Provide the [x, y] coordinate of the cell's center where the given text is located.  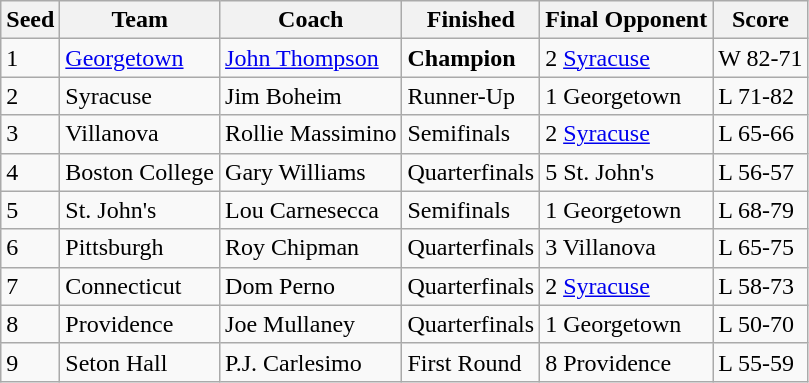
5 St. John's [626, 172]
L 56-57 [760, 172]
Finished [471, 20]
Seed [30, 20]
8 Providence [626, 362]
Final Opponent [626, 20]
Seton Hall [140, 362]
P.J. Carlesimo [311, 362]
3 [30, 134]
Runner-Up [471, 96]
L 55-59 [760, 362]
Score [760, 20]
2 [30, 96]
Connecticut [140, 286]
L 65-75 [760, 248]
Joe Mullaney [311, 324]
Lou Carnesecca [311, 210]
4 [30, 172]
Gary Williams [311, 172]
Rollie Massimino [311, 134]
5 [30, 210]
Providence [140, 324]
Boston College [140, 172]
Pittsburgh [140, 248]
Coach [311, 20]
Dom Perno [311, 286]
Champion [471, 58]
W 82-71 [760, 58]
St. John's [140, 210]
Syracuse [140, 96]
L 65-66 [760, 134]
3 Villanova [626, 248]
Georgetown [140, 58]
9 [30, 362]
L 71-82 [760, 96]
John Thompson [311, 58]
L 58-73 [760, 286]
7 [30, 286]
L 68-79 [760, 210]
Jim Boheim [311, 96]
6 [30, 248]
Villanova [140, 134]
8 [30, 324]
L 50-70 [760, 324]
Team [140, 20]
Roy Chipman [311, 248]
First Round [471, 362]
1 [30, 58]
